Locate the cell with the specified text and output its (x, y) center coordinate. 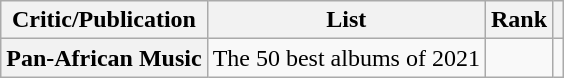
Critic/Publication (104, 20)
Pan-African Music (104, 58)
Rank (518, 20)
List (346, 20)
The 50 best albums of 2021 (346, 58)
